Provide the [x, y] coordinate of the cell's center where the given text is located.  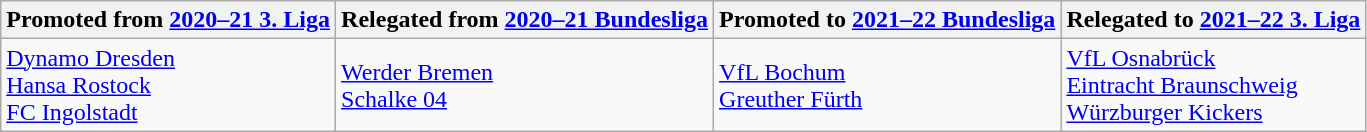
VfL OsnabrückEintracht BraunschweigWürzburger Kickers [1214, 85]
Relegated to 2021–22 3. Liga [1214, 20]
Promoted to 2021–22 Bundesliga [888, 20]
Relegated from 2020–21 Bundesliga [525, 20]
Dynamo DresdenHansa RostockFC Ingolstadt [168, 85]
Werder BremenSchalke 04 [525, 85]
Promoted from 2020–21 3. Liga [168, 20]
VfL BochumGreuther Fürth [888, 85]
